Locate the cell with the specified text and output its [X, Y] center coordinate. 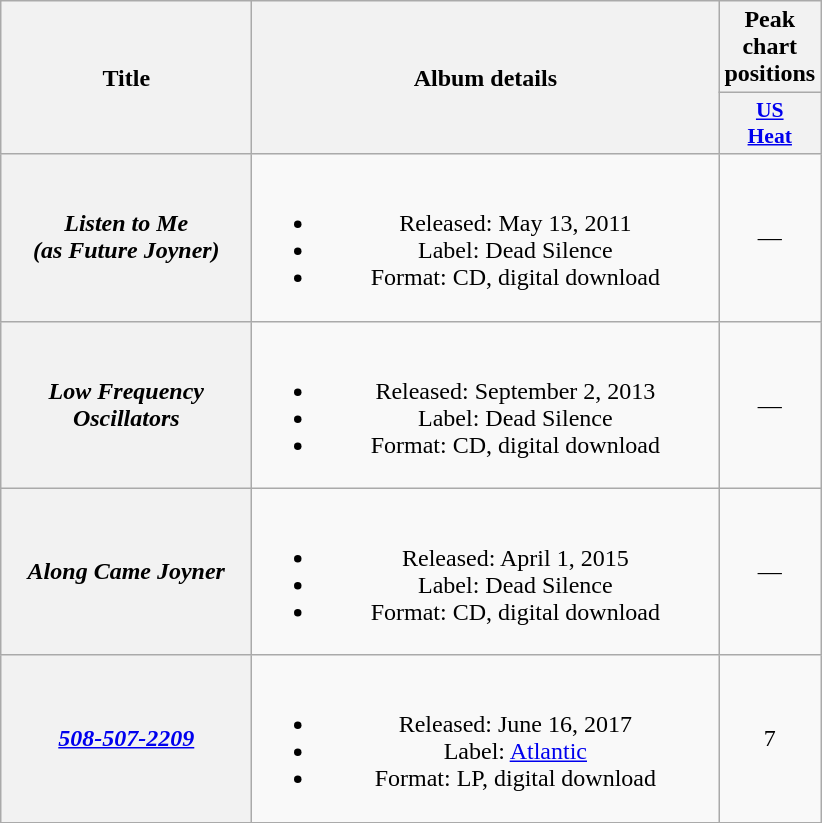
Along Came Joyner [126, 572]
Released: June 16, 2017Label: AtlanticFormat: LP, digital download [486, 738]
Title [126, 78]
USHeat [770, 124]
Low Frequency Oscillators [126, 404]
Album details [486, 78]
Peak chart positions [770, 47]
508-507-2209 [126, 738]
7 [770, 738]
Released: April 1, 2015Label: Dead SilenceFormat: CD, digital download [486, 572]
Released: September 2, 2013Label: Dead SilenceFormat: CD, digital download [486, 404]
Listen to Me(as Future Joyner) [126, 238]
Released: May 13, 2011Label: Dead SilenceFormat: CD, digital download [486, 238]
